Output the (x, y) coordinate of the center of the cell containing the given text.  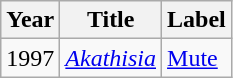
Mute (197, 58)
1997 (30, 58)
Title (111, 20)
Year (30, 20)
Akathisia (111, 58)
Label (197, 20)
